From the cell containing the given text, extract its center point as (X, Y) coordinate. 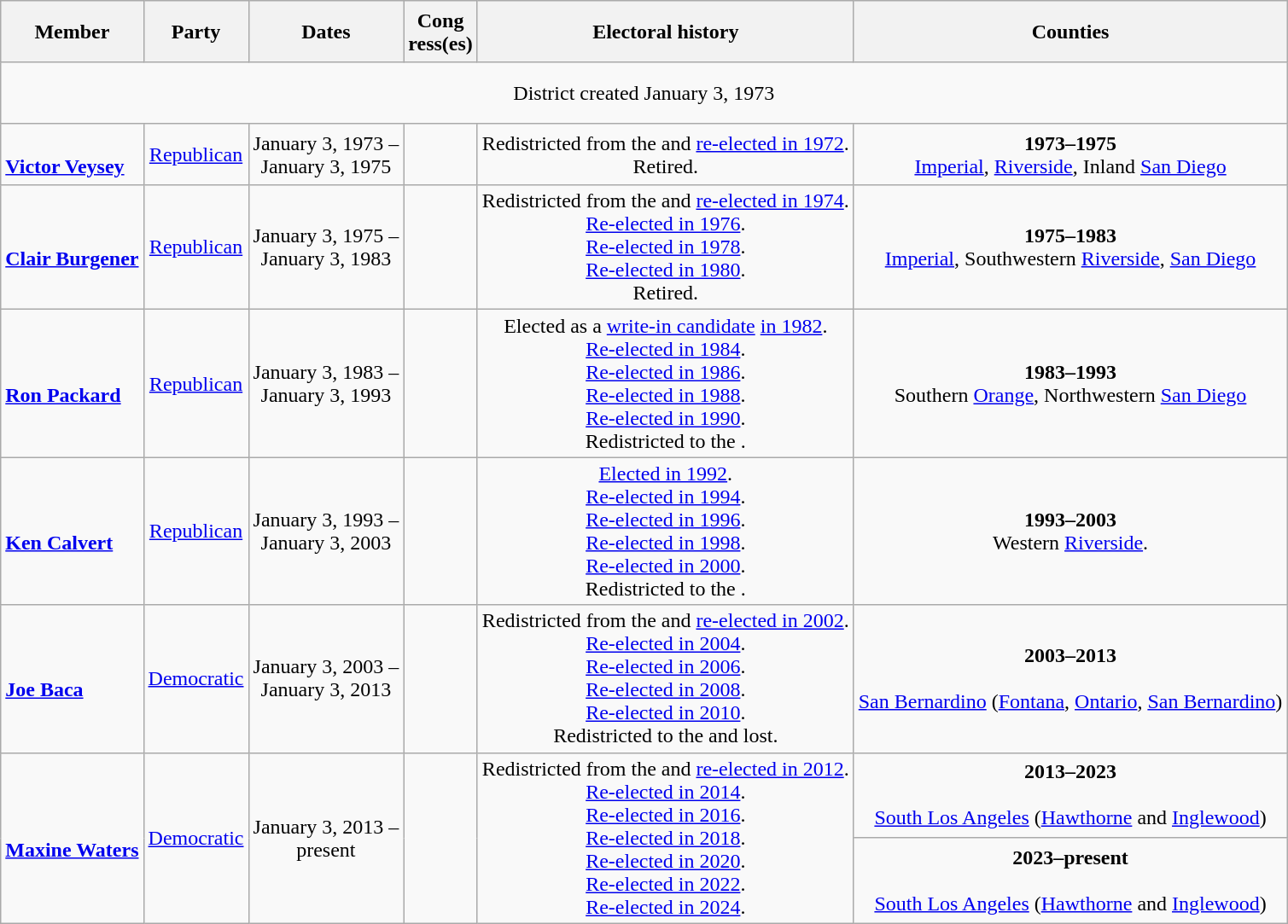
1983–1993Southern Orange, Northwestern San Diego (1070, 384)
Redistricted from the and re-elected in 1972.Retired. (666, 154)
Clair Burgener (72, 247)
1973–1975Imperial, Riverside, Inland San Diego (1070, 154)
Dates (326, 32)
Victor Veysey (72, 154)
January 3, 1975 –January 3, 1983 (326, 247)
2003–2013San Bernardino (Fontana, Ontario, San Bernardino) (1070, 679)
1975–1983Imperial, Southwestern Riverside, San Diego (1070, 247)
Joe Baca (72, 679)
Party (196, 32)
Redistricted from the and re-elected in 1974.Re-elected in 1976.Re-elected in 1978.Re-elected in 1980.Retired. (666, 247)
January 3, 1993 –January 3, 2003 (326, 531)
Member (72, 32)
January 3, 1983 –January 3, 1993 (326, 384)
Electoral history (666, 32)
Elected in 1992.Re-elected in 1994.Re-elected in 1996.Re-elected in 1998.Re-elected in 2000.Redistricted to the . (666, 531)
Ron Packard (72, 384)
January 3, 1973 –January 3, 1975 (326, 154)
Ken Calvert (72, 531)
2013–2023South Los Angeles (Hawthorne and Inglewood) (1070, 795)
Maxine Waters (72, 838)
Congress(es) (440, 32)
Counties (1070, 32)
2023–presentSouth Los Angeles (Hawthorne and Inglewood) (1070, 880)
1993–2003Western Riverside. (1070, 531)
Elected as a write-in candidate in 1982.Re-elected in 1984.Re-elected in 1986.Re-elected in 1988.Re-elected in 1990.Redistricted to the . (666, 384)
District created January 3, 1973 (644, 93)
January 3, 2013 –present (326, 838)
January 3, 2003 –January 3, 2013 (326, 679)
